Search for the cell housing the specified text and yield its (x, y) center coordinate. 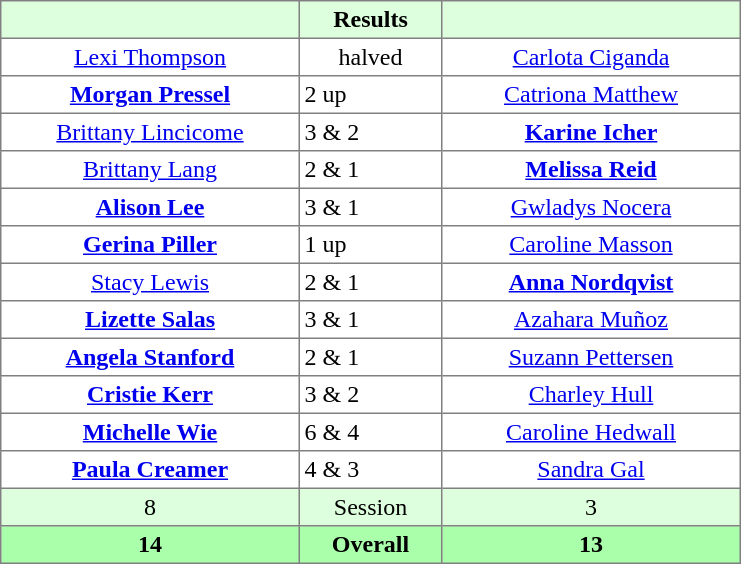
Session (370, 507)
4 & 3 (370, 470)
Brittany Lincicome (150, 132)
Stacy Lewis (150, 282)
Catriona Matthew (591, 95)
Anna Nordqvist (591, 282)
Karine Icher (591, 132)
Angela Stanford (150, 357)
8 (150, 507)
Suzann Pettersen (591, 357)
1 up (370, 245)
Charley Hull (591, 395)
Overall (370, 545)
Morgan Pressel (150, 95)
Michelle Wie (150, 432)
6 & 4 (370, 432)
Gwladys Nocera (591, 207)
Melissa Reid (591, 170)
2 up (370, 95)
Gerina Piller (150, 245)
halved (370, 57)
13 (591, 545)
Lizette Salas (150, 320)
Cristie Kerr (150, 395)
3 (591, 507)
Paula Creamer (150, 470)
Carlota Ciganda (591, 57)
Azahara Muñoz (591, 320)
Sandra Gal (591, 470)
14 (150, 545)
Results (370, 20)
Alison Lee (150, 207)
Caroline Masson (591, 245)
Brittany Lang (150, 170)
Caroline Hedwall (591, 432)
Lexi Thompson (150, 57)
